Return (x, y) of the center of cell containing provided text 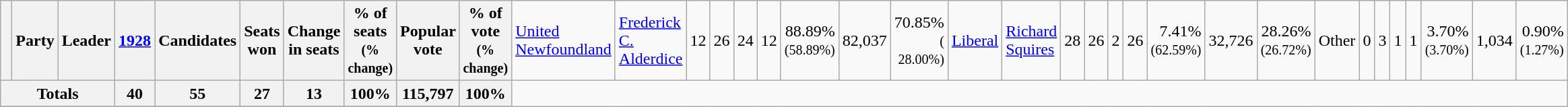
United Newfoundland (564, 40)
7.41%(62.59%) (1176, 40)
88.89%(58.89%) (810, 40)
Liberal (975, 40)
24 (745, 40)
0.90%(1.27%) (1542, 40)
32,726 (1231, 40)
115,797 (428, 94)
27 (262, 94)
1928 (135, 40)
13 (314, 94)
Frederick C. Alderdice (651, 40)
Popular vote (428, 40)
55 (198, 94)
28.26%(26.72%) (1286, 40)
% of vote(% change) (486, 40)
Other (1337, 40)
Seats won (262, 40)
Richard Squires (1032, 40)
0 (1367, 40)
2 (1115, 40)
40 (135, 94)
Candidates (198, 40)
28 (1072, 40)
3.70%(3.70%) (1447, 40)
Party (35, 40)
Totals (58, 94)
% of seats(% change) (370, 40)
70.85%( 28.00%) (919, 40)
1,034 (1494, 40)
Change in seats (314, 40)
Leader (86, 40)
3 (1382, 40)
82,037 (865, 40)
